Capture the cell that displays the provided text and extract its (X, Y) central coordinate. 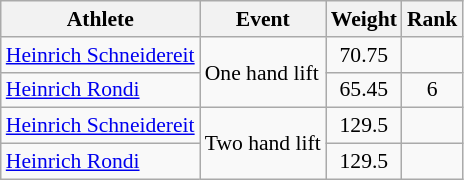
70.75 (364, 55)
One hand lift (263, 72)
Event (263, 19)
Weight (364, 19)
Rank (432, 19)
Two hand lift (263, 144)
65.45 (364, 90)
Athlete (100, 19)
6 (432, 90)
